Find where the given text appears and provide that cell's center as (x, y) coordinate. 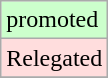
promoted (54, 20)
Relegated (54, 58)
